Output the [x, y] coordinate of the center of the cell containing the given text.  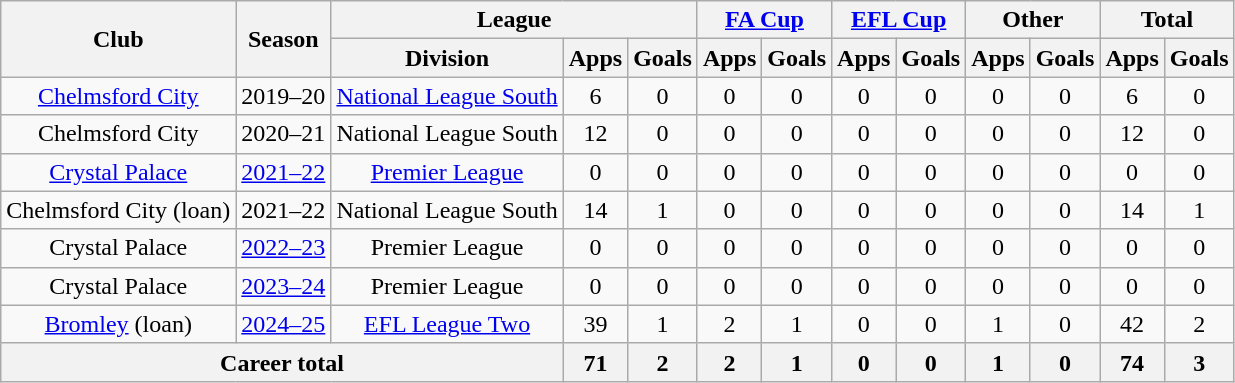
FA Cup [764, 20]
Other [1033, 20]
74 [1132, 362]
Total [1167, 20]
EFL Cup [899, 20]
Career total [282, 362]
Chelmsford City (loan) [118, 210]
2023–24 [284, 286]
3 [1199, 362]
Division [447, 58]
Club [118, 39]
League [514, 20]
2019–20 [284, 96]
42 [1132, 324]
2022–23 [284, 248]
71 [595, 362]
39 [595, 324]
Season [284, 39]
EFL League Two [447, 324]
Bromley (loan) [118, 324]
2020–21 [284, 134]
2024–25 [284, 324]
